Capture the cell that displays the provided text and extract its (x, y) central coordinate. 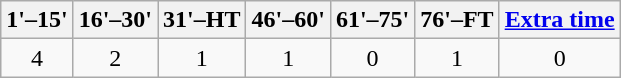
4 (37, 58)
76'–FT (457, 20)
31'–HT (202, 20)
16'–30' (115, 20)
46'–60' (288, 20)
Extra time (560, 20)
1'–15' (37, 20)
61'–75' (372, 20)
2 (115, 58)
